Determine the (X, Y) coordinate at the center of the cell enclosing the given text.  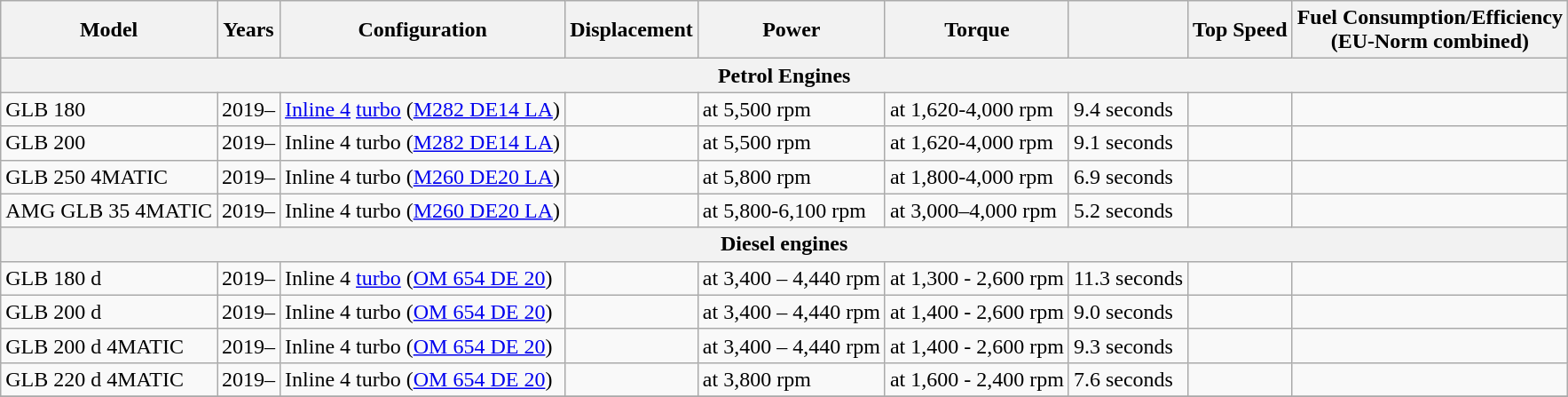
7.6 seconds (1128, 379)
Model (109, 30)
Torque (976, 30)
at 3,000–4,000 rpm (976, 210)
9.1 seconds (1128, 143)
Diesel engines (784, 244)
Power (792, 30)
at 1,800-4,000 rpm (976, 177)
GLB 220 d 4MATIC (109, 379)
at 3,800 rpm (792, 379)
at 5,800-6,100 rpm (792, 210)
Years (248, 30)
at 5,800 rpm (792, 177)
9.3 seconds (1128, 345)
5.2 seconds (1128, 210)
Configuration (422, 30)
GLB 200 (109, 143)
11.3 seconds (1128, 278)
6.9 seconds (1128, 177)
at 1,600 - 2,400 rpm (976, 379)
Top Speed (1241, 30)
9.0 seconds (1128, 312)
Displacement (632, 30)
GLB 250 4MATIC (109, 177)
Petrol Engines (784, 75)
9.4 seconds (1128, 109)
at 1,300 - 2,600 rpm (976, 278)
AMG GLB 35 4MATIC (109, 210)
GLB 200 d (109, 312)
Fuel Consumption/Efficiency(EU-Norm combined) (1430, 30)
GLB 180 d (109, 278)
GLB 200 d 4MATIC (109, 345)
GLB 180 (109, 109)
